From the cell containing the given text, extract its center point as [X, Y] coordinate. 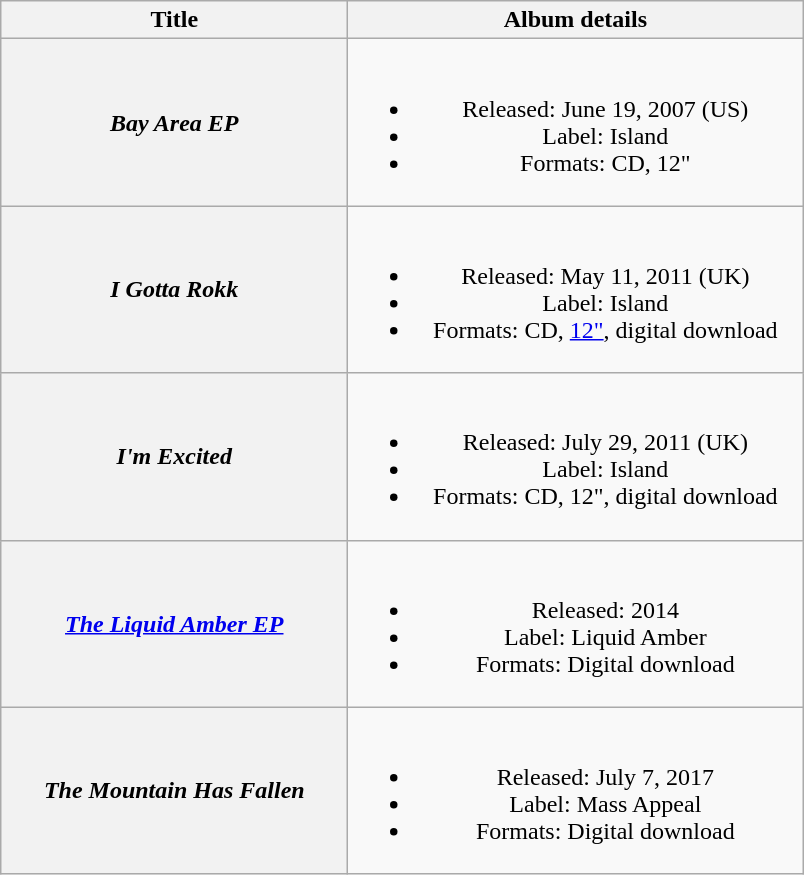
Title [174, 20]
Released: July 7, 2017Label: Mass AppealFormats: Digital download [576, 790]
Released: June 19, 2007 (US)Label: IslandFormats: CD, 12" [576, 122]
I Gotta Rokk [174, 290]
Released: May 11, 2011 (UK)Label: IslandFormats: CD, 12", digital download [576, 290]
I'm Excited [174, 456]
Album details [576, 20]
The Mountain Has Fallen [174, 790]
Bay Area EP [174, 122]
The Liquid Amber EP [174, 624]
Released: 2014Label: Liquid AmberFormats: Digital download [576, 624]
Released: July 29, 2011 (UK)Label: IslandFormats: CD, 12", digital download [576, 456]
